Return the [x, y] coordinate for the center point of the cell that contains the specified text.  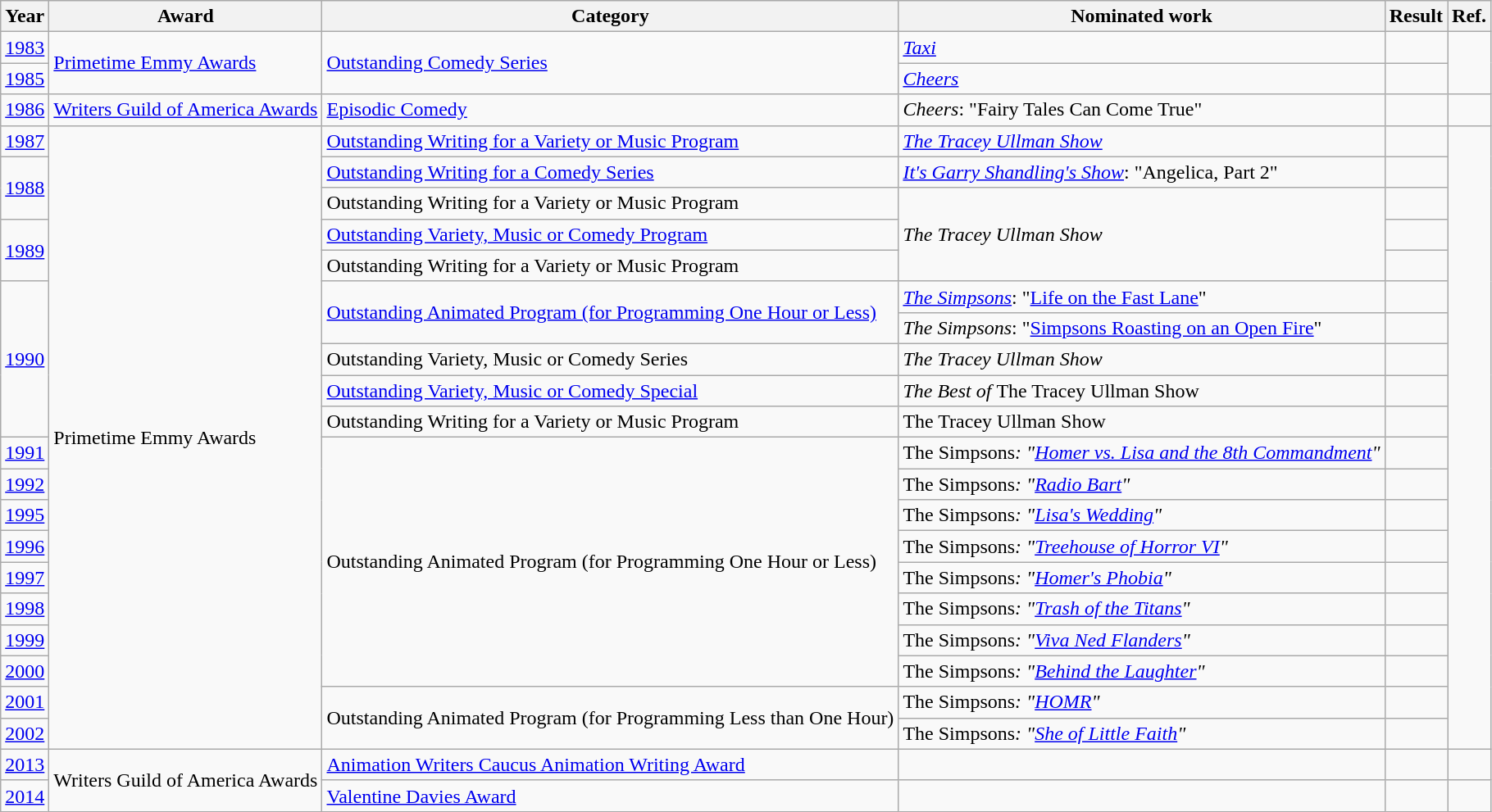
Cheers [1141, 79]
Ref. [1469, 16]
Outstanding Variety, Music or Comedy Series [610, 359]
Valentine Davies Award [610, 796]
2001 [25, 702]
Result [1416, 16]
Episodic Comedy [610, 110]
1991 [25, 453]
1992 [25, 484]
1986 [25, 110]
Year [25, 16]
The Simpsons: "Treehouse of Horror VI" [1141, 547]
1983 [25, 48]
2002 [25, 733]
1987 [25, 141]
Outstanding Variety, Music or Comedy Program [610, 234]
Outstanding Comedy Series [610, 63]
Outstanding Writing for a Comedy Series [610, 172]
Award [185, 16]
1989 [25, 250]
The Simpsons: "Simpsons Roasting on an Open Fire" [1141, 328]
The Simpsons: "Trash of the Titans" [1141, 609]
Animation Writers Caucus Animation Writing Award [610, 764]
The Simpsons: "Homer vs. Lisa and the 8th Commandment" [1141, 453]
2013 [25, 764]
1995 [25, 515]
It's Garry Shandling's Show: "Angelica, Part 2" [1141, 172]
2014 [25, 796]
Taxi [1141, 48]
The Simpsons: "Life on the Fast Lane" [1141, 297]
1998 [25, 609]
1988 [25, 188]
The Simpsons: "Homer's Phobia" [1141, 578]
Outstanding Variety, Music or Comedy Special [610, 391]
The Best of The Tracey Ullman Show [1141, 391]
1990 [25, 359]
1996 [25, 547]
The Simpsons: "Viva Ned Flanders" [1141, 640]
Category [610, 16]
1997 [25, 578]
The Simpsons: "She of Little Faith" [1141, 733]
The Simpsons: "HOMR" [1141, 702]
1985 [25, 79]
The Simpsons: "Radio Bart" [1141, 484]
2000 [25, 671]
1999 [25, 640]
The Simpsons: "Lisa's Wedding" [1141, 515]
Outstanding Animated Program (for Programming Less than One Hour) [610, 718]
Nominated work [1141, 16]
Cheers: "Fairy Tales Can Come True" [1141, 110]
The Simpsons: "Behind the Laughter" [1141, 671]
